Return [X, Y] of the center of cell containing provided text 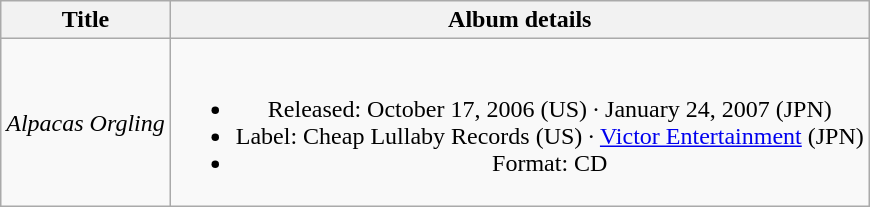
Alpacas Orgling [86, 122]
Title [86, 20]
Released: October 17, 2006 (US) · January 24, 2007 (JPN)Label: Cheap Lullaby Records (US) · Victor Entertainment (JPN)Format: CD [520, 122]
Album details [520, 20]
